Return [x, y] of the center of cell containing provided text 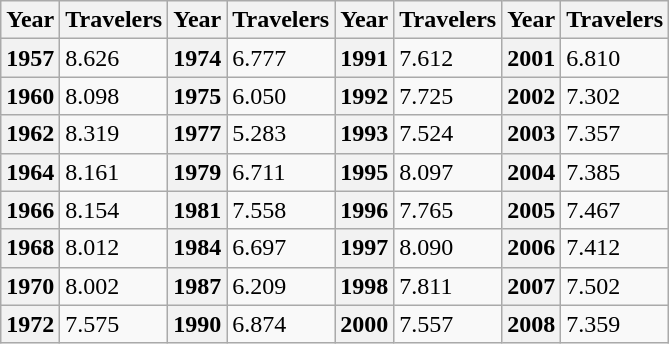
1960 [30, 96]
7.612 [448, 58]
7.412 [615, 248]
8.319 [114, 134]
7.467 [615, 210]
6.697 [281, 248]
7.357 [615, 134]
1987 [198, 286]
7.765 [448, 210]
1995 [364, 172]
1962 [30, 134]
1966 [30, 210]
2007 [532, 286]
2008 [532, 324]
8.012 [114, 248]
7.524 [448, 134]
1972 [30, 324]
2006 [532, 248]
7.502 [615, 286]
7.385 [615, 172]
6.777 [281, 58]
8.002 [114, 286]
6.050 [281, 96]
1993 [364, 134]
6.711 [281, 172]
1964 [30, 172]
8.098 [114, 96]
1997 [364, 248]
8.626 [114, 58]
7.811 [448, 286]
8.090 [448, 248]
1981 [198, 210]
1998 [364, 286]
8.097 [448, 172]
7.359 [615, 324]
2003 [532, 134]
6.810 [615, 58]
7.302 [615, 96]
7.558 [281, 210]
1996 [364, 210]
2001 [532, 58]
6.874 [281, 324]
1968 [30, 248]
1992 [364, 96]
1984 [198, 248]
1957 [30, 58]
1970 [30, 286]
1974 [198, 58]
2005 [532, 210]
7.575 [114, 324]
5.283 [281, 134]
7.725 [448, 96]
6.209 [281, 286]
7.557 [448, 324]
1975 [198, 96]
1979 [198, 172]
2004 [532, 172]
1990 [198, 324]
2000 [364, 324]
8.154 [114, 210]
8.161 [114, 172]
1977 [198, 134]
1991 [364, 58]
2002 [532, 96]
